Scan for the cell matching the given text and deliver its [X, Y] coordinate at center. 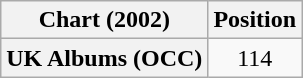
Position [255, 20]
UK Albums (OCC) [104, 58]
Chart (2002) [104, 20]
114 [255, 58]
